Output the [X, Y] coordinate of the center of the cell containing the given text.  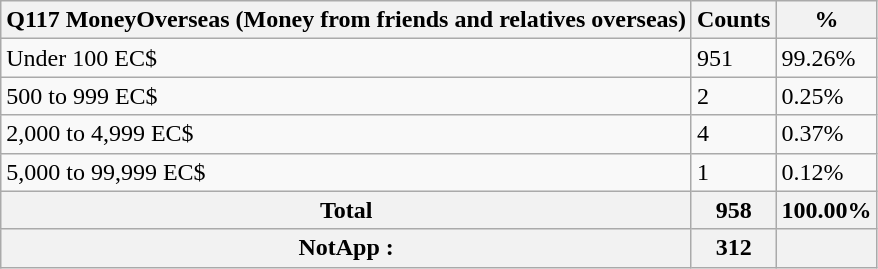
2,000 to 4,999 EC$ [346, 134]
0.12% [826, 172]
0.25% [826, 96]
100.00% [826, 210]
Q117 MoneyOverseas (Money from friends and relatives overseas) [346, 20]
NotApp : [346, 248]
Total [346, 210]
1 [733, 172]
951 [733, 58]
958 [733, 210]
99.26% [826, 58]
% [826, 20]
312 [733, 248]
Under 100 EC$ [346, 58]
0.37% [826, 134]
2 [733, 96]
Counts [733, 20]
4 [733, 134]
5,000 to 99,999 EC$ [346, 172]
500 to 999 EC$ [346, 96]
